Detect which cell encompasses the target text, then output its [X, Y] center coordinate. 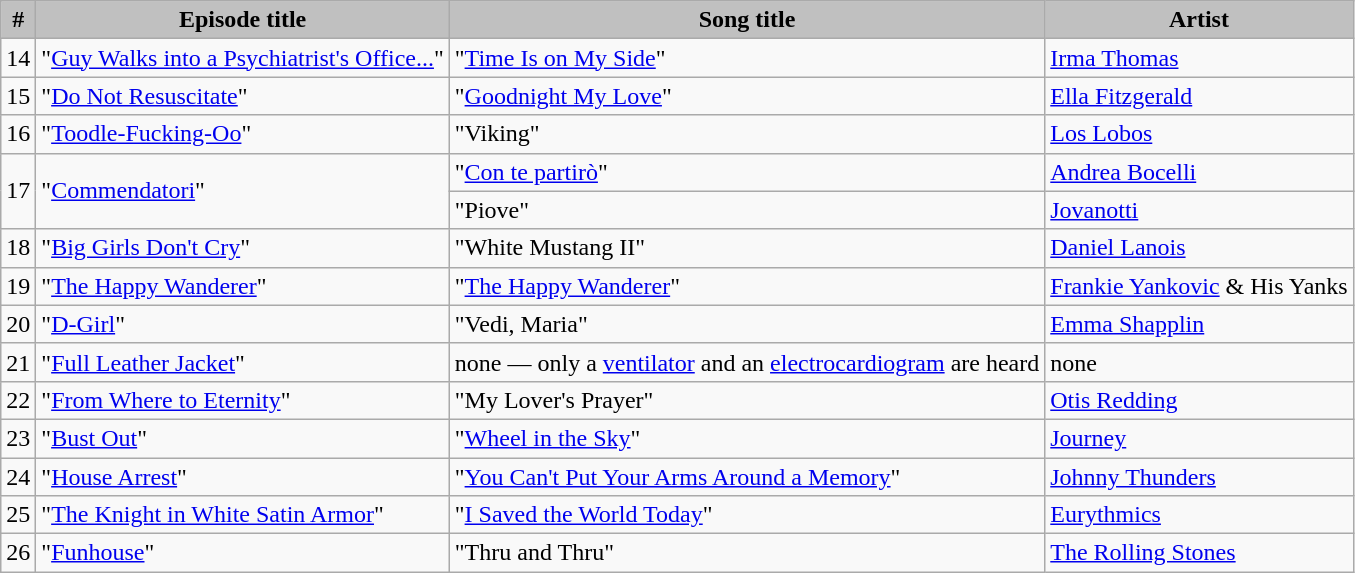
16 [18, 134]
22 [18, 400]
Otis Redding [1199, 400]
"Viking" [746, 134]
14 [18, 58]
"White Mustang II" [746, 248]
"D-Girl" [242, 324]
15 [18, 96]
Irma Thomas [1199, 58]
none — only a ventilator and an electrocardiogram are heard [746, 362]
"Bust Out" [242, 438]
Journey [1199, 438]
"Big Girls Don't Cry" [242, 248]
"Goodnight My Love" [746, 96]
20 [18, 324]
Los Lobos [1199, 134]
"The Knight in White Satin Armor" [242, 515]
"I Saved the World Today" [746, 515]
Artist [1199, 20]
25 [18, 515]
"Commendatori" [242, 191]
Jovanotti [1199, 210]
# [18, 20]
"Con te partirò" [746, 172]
Ella Fitzgerald [1199, 96]
none [1199, 362]
"Vedi, Maria" [746, 324]
Daniel Lanois [1199, 248]
Episode title [242, 20]
21 [18, 362]
"You Can't Put Your Arms Around a Memory" [746, 477]
"Do Not Resuscitate" [242, 96]
Song title [746, 20]
24 [18, 477]
23 [18, 438]
Eurythmics [1199, 515]
"Time Is on My Side" [746, 58]
"Toodle-Fucking-Oo" [242, 134]
"House Arrest" [242, 477]
Johnny Thunders [1199, 477]
17 [18, 191]
Frankie Yankovic & His Yanks [1199, 286]
"Thru and Thru" [746, 553]
"From Where to Eternity" [242, 400]
"Full Leather Jacket" [242, 362]
19 [18, 286]
Andrea Bocelli [1199, 172]
"Wheel in the Sky" [746, 438]
"Piove" [746, 210]
The Rolling Stones [1199, 553]
Emma Shapplin [1199, 324]
"My Lover's Prayer" [746, 400]
"Funhouse" [242, 553]
26 [18, 553]
18 [18, 248]
"Guy Walks into a Psychiatrist's Office..." [242, 58]
